Capture the cell that displays the provided text and extract its (x, y) central coordinate. 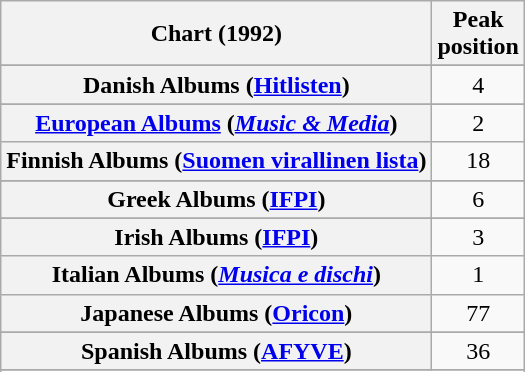
Peakposition (478, 34)
Finnish Albums (Suomen virallinen lista) (216, 161)
Irish Albums (IFPI) (216, 237)
European Albums (Music & Media) (216, 123)
Greek Albums (IFPI) (216, 199)
Japanese Albums (Oricon) (216, 313)
36 (478, 351)
Chart (1992) (216, 34)
3 (478, 237)
2 (478, 123)
1 (478, 275)
18 (478, 161)
Danish Albums (Hitlisten) (216, 85)
Italian Albums (Musica e dischi) (216, 275)
77 (478, 313)
6 (478, 199)
4 (478, 85)
Spanish Albums (AFYVE) (216, 351)
